Return (X, Y) of the center of cell containing provided text 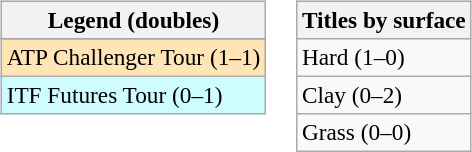
Grass (0–0) (384, 133)
ITF Futures Tour (0–1) (133, 95)
Hard (1–0) (384, 57)
Legend (doubles) (133, 20)
Titles by surface (384, 20)
ATP Challenger Tour (1–1) (133, 57)
Clay (0–2) (384, 95)
